From the cell containing the given text, extract its center point as [X, Y] coordinate. 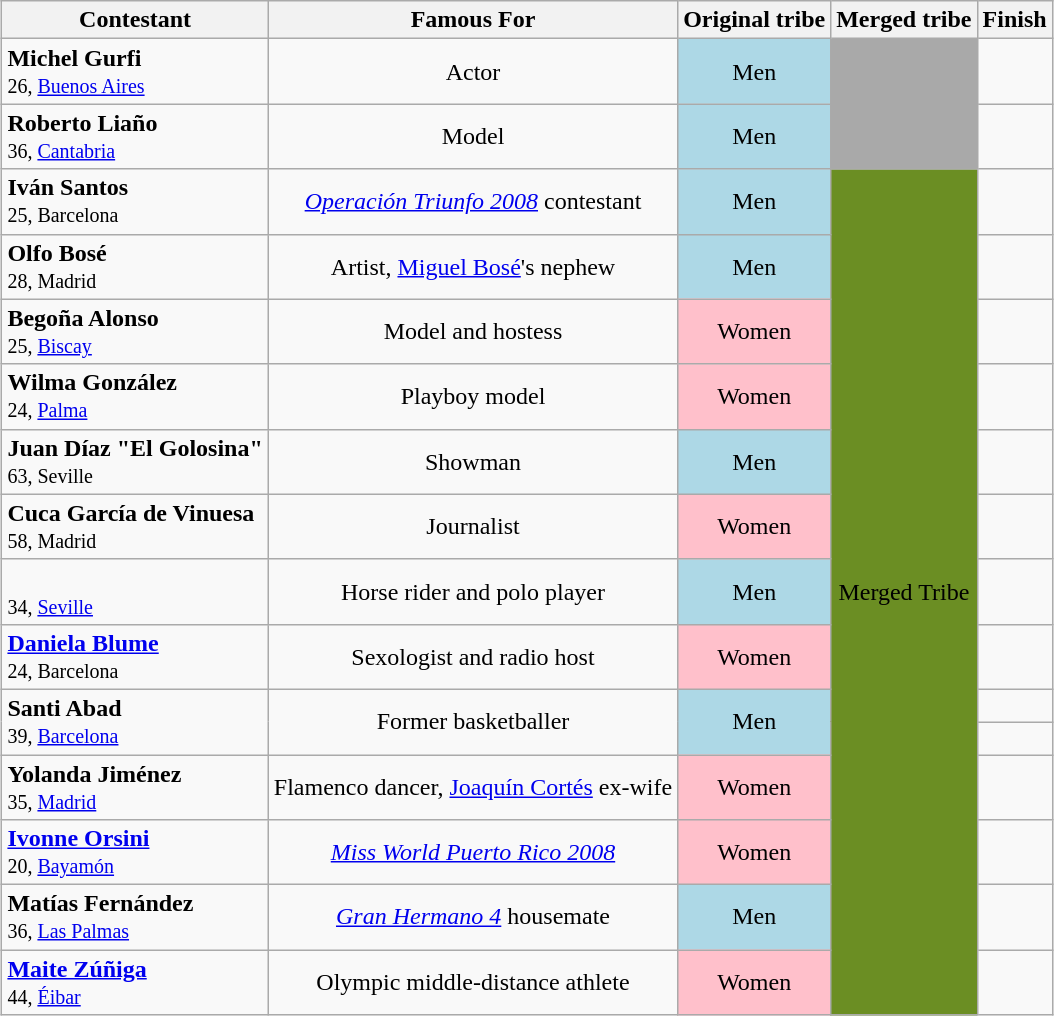
Iván Santos25, Barcelona [135, 202]
Merged tribe [904, 20]
Playboy model [472, 396]
Actor [472, 72]
Daniela Blume24, Barcelona [135, 656]
Roberto Liaño36, Cantabria [135, 136]
Olympic middle-distance athlete [472, 982]
Begoña Alonso25, Biscay [135, 332]
Sexologist and radio host [472, 656]
Merged Tribe [904, 592]
Artist, Miguel Bosé's nephew [472, 266]
Juan Díaz "El Golosina"63, Seville [135, 462]
Matías Fernández36, Las Palmas [135, 918]
Showman [472, 462]
Santi Abad39, Barcelona [135, 722]
Michel Gurfi26, Buenos Aires [135, 72]
Gran Hermano 4 housemate [472, 918]
Cuca García de Vinuesa58, Madrid [135, 526]
Journalist [472, 526]
Original tribe [754, 20]
Flamenco dancer, Joaquín Cortés ex-wife [472, 786]
Contestant [135, 20]
Operación Triunfo 2008 contestant [472, 202]
Former basketballer [472, 722]
34, Seville [135, 592]
Finish [1014, 20]
Yolanda Jiménez35, Madrid [135, 786]
Olfo Bosé28, Madrid [135, 266]
Wilma González24, Palma [135, 396]
Model and hostess [472, 332]
Horse rider and polo player [472, 592]
Model [472, 136]
Ivonne Orsini20, Bayamón [135, 852]
Famous For [472, 20]
Maite Zúñiga44, Éibar [135, 982]
Miss World Puerto Rico 2008 [472, 852]
